Identify which cell holds the provided text, then report its (x, y) central coordinate. 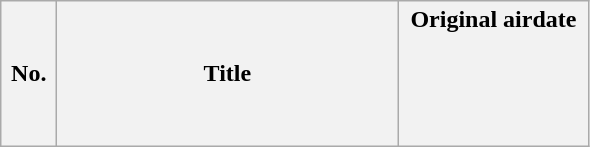
No. (29, 74)
Original airdate (494, 74)
Title (228, 74)
